Find where the given text appears and provide that cell's center as [X, Y] coordinate. 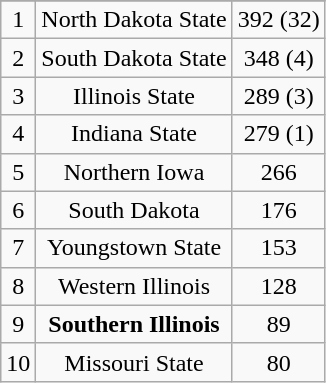
Illinois State [134, 96]
South Dakota [134, 210]
80 [278, 362]
392 (32) [278, 20]
Indiana State [134, 134]
Southern Illinois [134, 324]
348 (4) [278, 58]
7 [18, 248]
Youngstown State [134, 248]
89 [278, 324]
289 (3) [278, 96]
176 [278, 210]
8 [18, 286]
1 [18, 20]
9 [18, 324]
South Dakota State [134, 58]
2 [18, 58]
Western Illinois [134, 286]
4 [18, 134]
266 [278, 172]
North Dakota State [134, 20]
279 (1) [278, 134]
6 [18, 210]
Missouri State [134, 362]
3 [18, 96]
10 [18, 362]
153 [278, 248]
5 [18, 172]
128 [278, 286]
Northern Iowa [134, 172]
